Pinpoint the cell where the given text exists, returning its (x, y) midpoint coordinate. 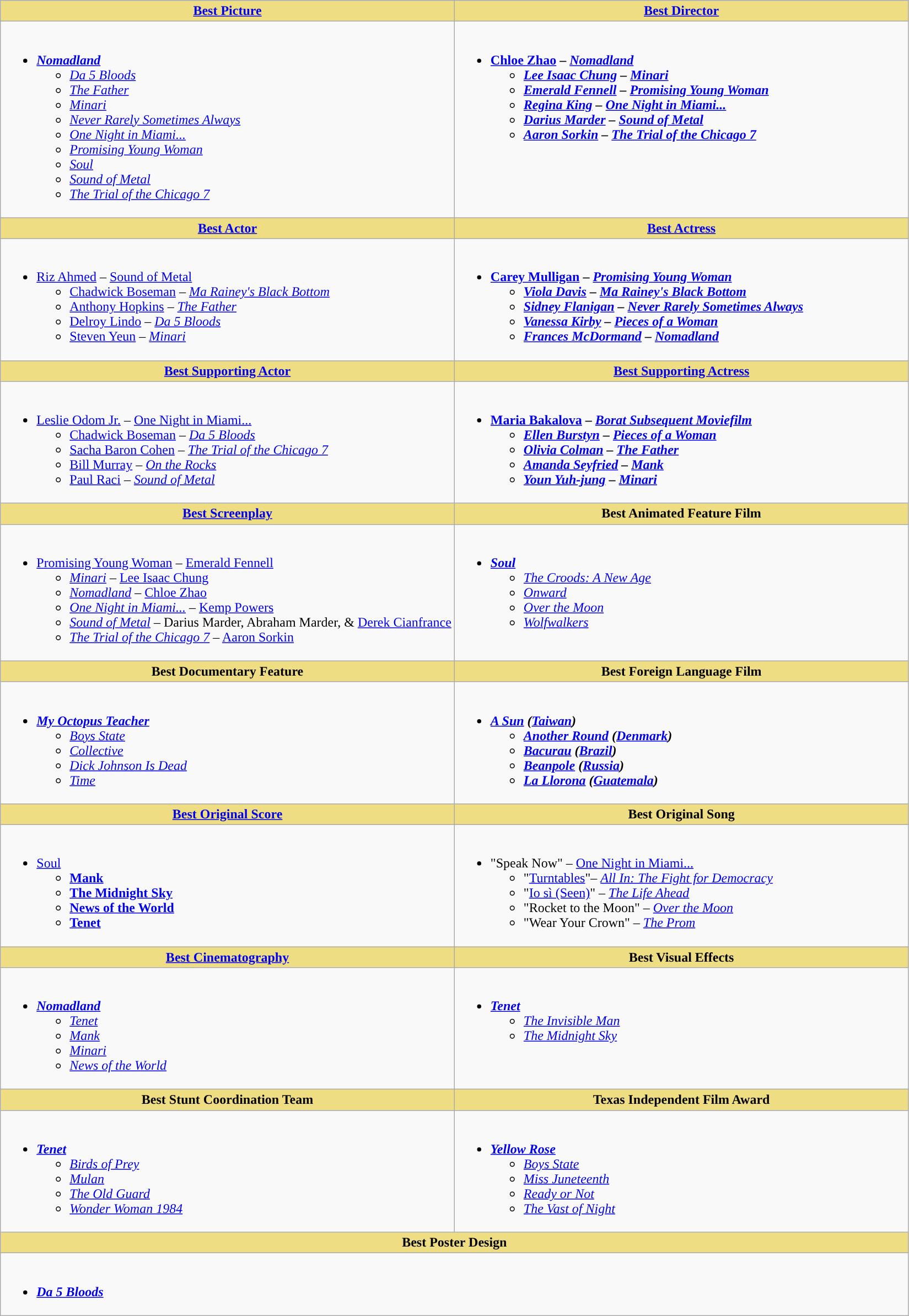
SoulMankThe Midnight SkyNews of the WorldTenet (228, 885)
Best Screenplay (228, 514)
Best Cinematography (228, 957)
Best Stunt Coordination Team (228, 1100)
Yellow RoseBoys StateMiss JuneteenthReady or NotThe Vast of Night (681, 1172)
Best Actress (681, 228)
Best Director (681, 11)
Best Foreign Language Film (681, 671)
NomadlandTenetMankMinariNews of the World (228, 1028)
SoulThe Croods: A New AgeOnwardOver the MoonWolfwalkers (681, 592)
Best Animated Feature Film (681, 514)
Da 5 Bloods (454, 1284)
Riz Ahmed – Sound of MetalChadwick Boseman – Ma Rainey's Black BottomAnthony Hopkins – The FatherDelroy Lindo – Da 5 BloodsSteven Yeun – Minari (228, 300)
Best Original Score (228, 814)
A Sun (Taiwan)Another Round (Denmark)Bacurau (Brazil)Beanpole (Russia)La Llorona (Guatemala) (681, 743)
Best Supporting Actor (228, 371)
Texas Independent Film Award (681, 1100)
TenetThe Invisible ManThe Midnight Sky (681, 1028)
TenetBirds of PreyMulanThe Old GuardWonder Woman 1984 (228, 1172)
Best Supporting Actress (681, 371)
My Octopus TeacherBoys StateCollectiveDick Johnson Is DeadTime (228, 743)
Best Picture (228, 11)
Best Original Song (681, 814)
Best Poster Design (454, 1243)
Best Actor (228, 228)
Maria Bakalova – Borat Subsequent MoviefilmEllen Burstyn – Pieces of a WomanOlivia Colman – The FatherAmanda Seyfried – MankYoun Yuh-jung – Minari (681, 442)
Best Documentary Feature (228, 671)
Best Visual Effects (681, 957)
